Capture the cell that displays the provided text and extract its (X, Y) central coordinate. 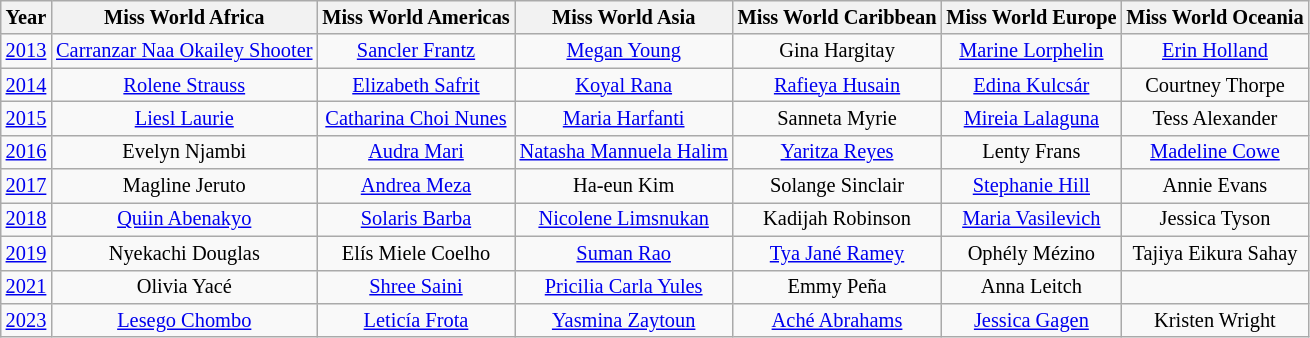
Erin Holland (1214, 51)
Ha-eun Kim (624, 186)
Rafieya Husain (838, 85)
Megan Young (624, 51)
Aché Abrahams (838, 320)
Sanneta Myrie (838, 118)
Miss World Europe (1031, 17)
Year (26, 17)
2015 (26, 118)
2019 (26, 253)
Solaris Barba (416, 219)
Nicolene Limsnukan (624, 219)
Jessica Tyson (1214, 219)
Lesego Chombo (184, 320)
Evelyn Njambi (184, 152)
2014 (26, 85)
Magline Jeruto (184, 186)
Lenty Frans (1031, 152)
Emmy Peña (838, 287)
Mireia Lalaguna (1031, 118)
Edina Kulcsár (1031, 85)
Olivia Yacé (184, 287)
Tya Jané Ramey (838, 253)
Maria Vasilevich (1031, 219)
Courtney Thorpe (1214, 85)
Leticía Frota (416, 320)
2017 (26, 186)
Shree Saini (416, 287)
Yaritza Reyes (838, 152)
Catharina Choi Nunes (416, 118)
Yasmina Zaytoun (624, 320)
Gina Hargitay (838, 51)
Suman Rao (624, 253)
Miss World Caribbean (838, 17)
2023 (26, 320)
Liesl Laurie (184, 118)
Kristen Wright (1214, 320)
Kadijah Robinson (838, 219)
Natasha Mannuela Halim (624, 152)
Elizabeth Safrit (416, 85)
Solange Sinclair (838, 186)
Rolene Strauss (184, 85)
Stephanie Hill (1031, 186)
Carranzar Naa Okailey Shooter (184, 51)
Jessica Gagen (1031, 320)
Ophély Mézino (1031, 253)
Nyekachi Douglas (184, 253)
Andrea Meza (416, 186)
Miss World Oceania (1214, 17)
Tess Alexander (1214, 118)
Marine Lorphelin (1031, 51)
Quiin Abenakyo (184, 219)
Tajiya Eikura Sahay (1214, 253)
Annie Evans (1214, 186)
2018 (26, 219)
Elís Miele Coelho (416, 253)
Madeline Cowe (1214, 152)
Maria Harfanti (624, 118)
Audra Mari (416, 152)
Pricilia Carla Yules (624, 287)
Koyal Rana (624, 85)
Miss World Americas (416, 17)
Miss World Asia (624, 17)
2021 (26, 287)
Sancler Frantz (416, 51)
Miss World Africa (184, 17)
Anna Leitch (1031, 287)
2013 (26, 51)
2016 (26, 152)
